Identify which cell holds the provided text, then report its [x, y] central coordinate. 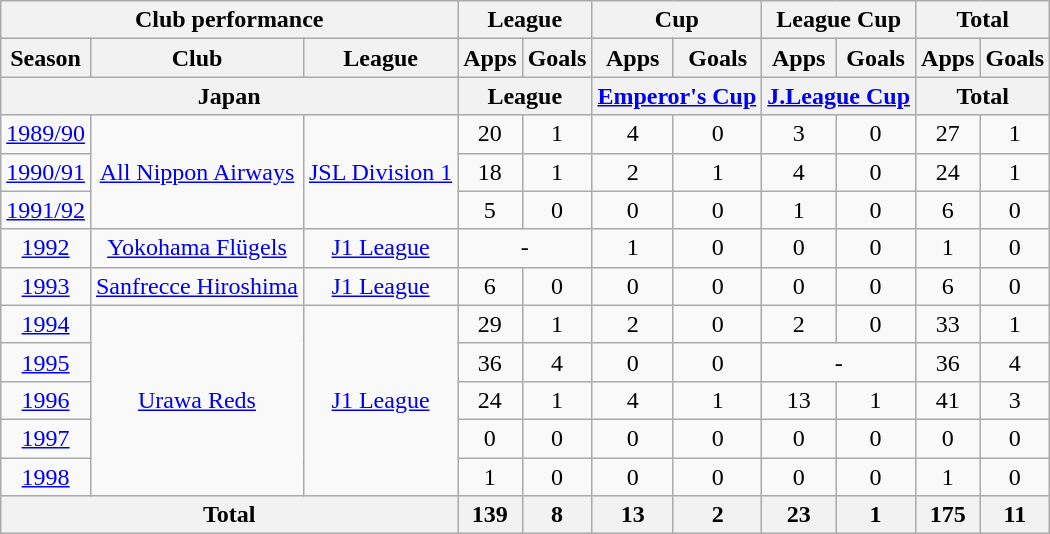
Season [46, 58]
18 [490, 172]
11 [1015, 515]
J.League Cup [839, 96]
1991/92 [46, 210]
5 [490, 210]
1998 [46, 477]
41 [948, 400]
1993 [46, 286]
League Cup [839, 20]
29 [490, 324]
Cup [677, 20]
23 [799, 515]
Japan [230, 96]
1992 [46, 248]
Club [196, 58]
Emperor's Cup [677, 96]
33 [948, 324]
1995 [46, 362]
Sanfrecce Hiroshima [196, 286]
JSL Division 1 [380, 172]
1994 [46, 324]
1989/90 [46, 134]
1997 [46, 438]
All Nippon Airways [196, 172]
175 [948, 515]
20 [490, 134]
8 [557, 515]
Yokohama Flügels [196, 248]
1996 [46, 400]
1990/91 [46, 172]
27 [948, 134]
Club performance [230, 20]
Urawa Reds [196, 400]
139 [490, 515]
